Provide the [X, Y] coordinate of the cell's center where the given text is located.  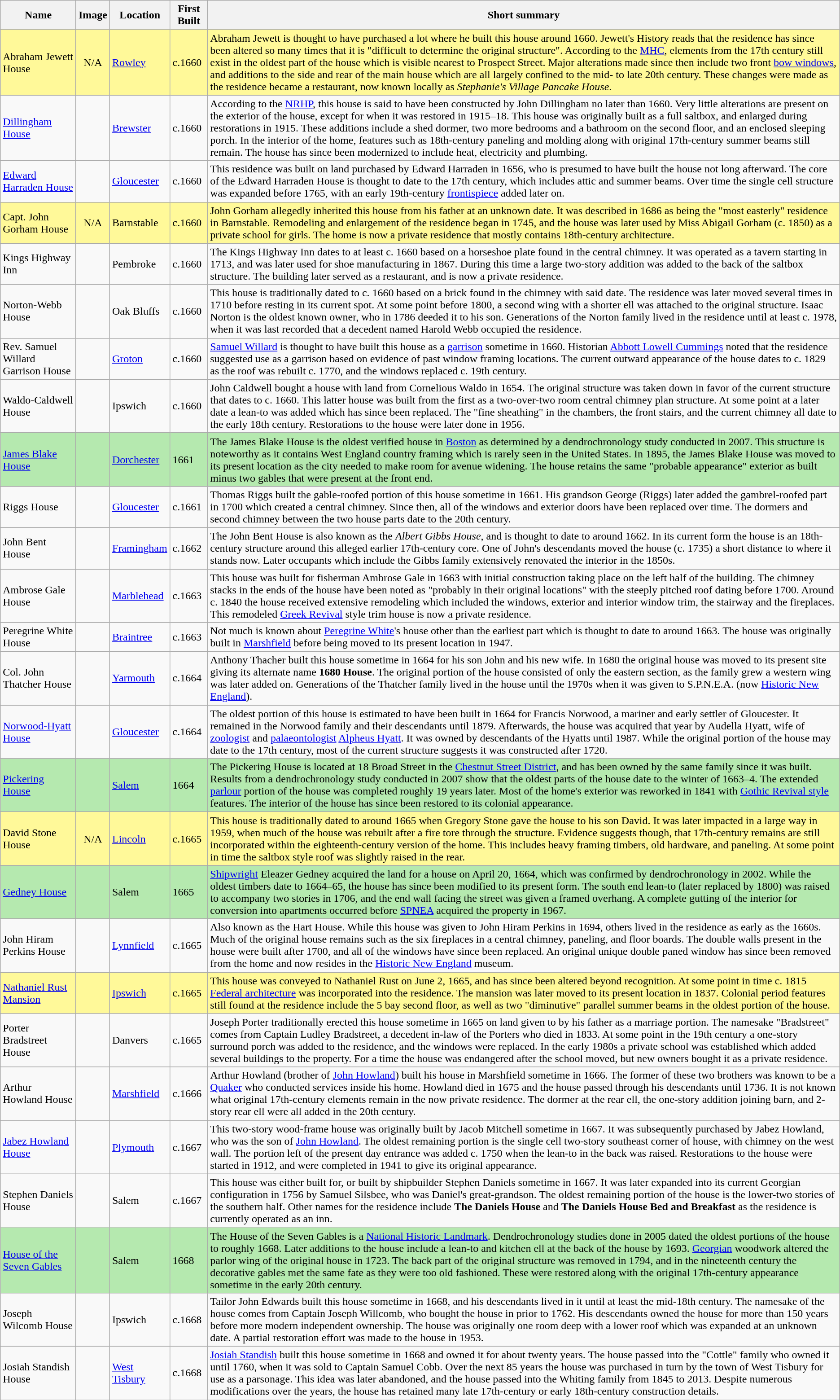
1665 [189, 892]
David Stone House [39, 838]
Nathaniel Rust Mansion [39, 993]
John Hiram Perkins House [39, 945]
Barnstable [140, 223]
Framingham [140, 548]
Jabez Howland House [39, 1147]
Capt. John Gorham House [39, 223]
1668 [189, 1260]
1661 [189, 460]
Rev. Samuel Willard Garrison House [39, 359]
Dillingham House [39, 128]
Edward Harraden House [39, 181]
Short summary [524, 15]
c.1661 [189, 507]
Joseph Wilcomb House [39, 1320]
1664 [189, 786]
House of the Seven Gables [39, 1260]
Pickering House [39, 786]
Gedney House [39, 892]
Marshfield [140, 1093]
c.1662 [189, 548]
Ambrose Gale House [39, 596]
Peregrine White House [39, 637]
Norton-Webb House [39, 312]
Oak Bluffs [140, 312]
James Blake House [39, 460]
Yarmouth [140, 679]
First Built [189, 15]
Norwood-Hyatt House [39, 732]
Abraham Jewett House [39, 62]
Josiah Standish House [39, 1373]
c.1666 [189, 1093]
Brewster [140, 128]
Danvers [140, 1040]
John Bent House [39, 548]
Arthur Howland House [39, 1093]
Location [140, 15]
Rowley [140, 62]
Porter Bradstreet House [39, 1040]
Col. John Thatcher House [39, 679]
Kings Highway Inn [39, 264]
Pembroke [140, 264]
Lynnfield [140, 945]
Stephen Daniels House [39, 1200]
Groton [140, 359]
Dorchester [140, 460]
West Tisbury [140, 1373]
Riggs House [39, 507]
Plymouth [140, 1147]
Waldo-Caldwell House [39, 406]
Braintree [140, 637]
Marblehead [140, 596]
Image [92, 15]
Lincoln [140, 838]
Name [39, 15]
